For the text-containing cell, return its midpoint in (x, y) coordinate format. 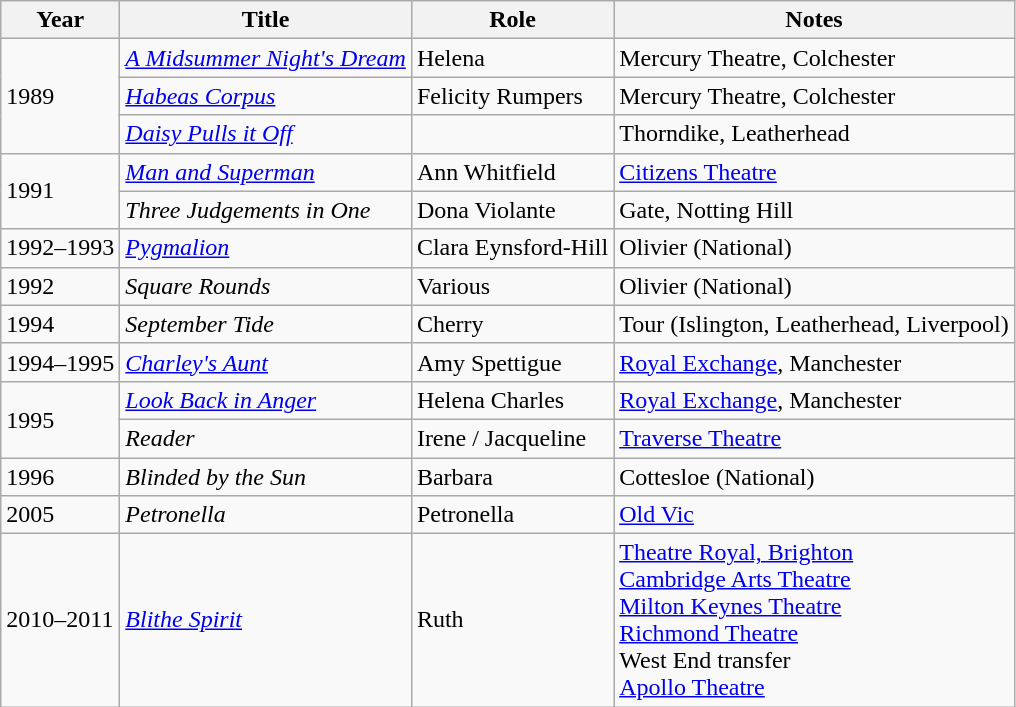
Blithe Spirit (266, 620)
Gate, Notting Hill (814, 210)
Various (512, 286)
1992–1993 (60, 248)
Amy Spettigue (512, 362)
2010–2011 (60, 620)
Theatre Royal, BrightonCambridge Arts TheatreMilton Keynes TheatreRichmond TheatreWest End transferApollo Theatre (814, 620)
Cherry (512, 324)
1991 (60, 191)
Helena (512, 58)
1992 (60, 286)
Role (512, 20)
Irene / Jacqueline (512, 438)
Year (60, 20)
1989 (60, 96)
2005 (60, 515)
1996 (60, 477)
A Midsummer Night's Dream (266, 58)
1994 (60, 324)
Look Back in Anger (266, 400)
Tour (Islington, Leatherhead, Liverpool) (814, 324)
Habeas Corpus (266, 96)
Traverse Theatre (814, 438)
Notes (814, 20)
Reader (266, 438)
Blinded by the Sun (266, 477)
Title (266, 20)
Old Vic (814, 515)
Thorndike, Leatherhead (814, 134)
Daisy Pulls it Off (266, 134)
Cottesloe (National) (814, 477)
Ruth (512, 620)
Charley's Aunt (266, 362)
Ann Whitfield (512, 172)
1995 (60, 419)
Man and Superman (266, 172)
Pygmalion (266, 248)
Three Judgements in One (266, 210)
Helena Charles (512, 400)
September Tide (266, 324)
Felicity Rumpers (512, 96)
Dona Violante (512, 210)
Square Rounds (266, 286)
Clara Eynsford-Hill (512, 248)
Citizens Theatre (814, 172)
1994–1995 (60, 362)
Barbara (512, 477)
